Pinpoint the cell where the given text exists, returning its (x, y) midpoint coordinate. 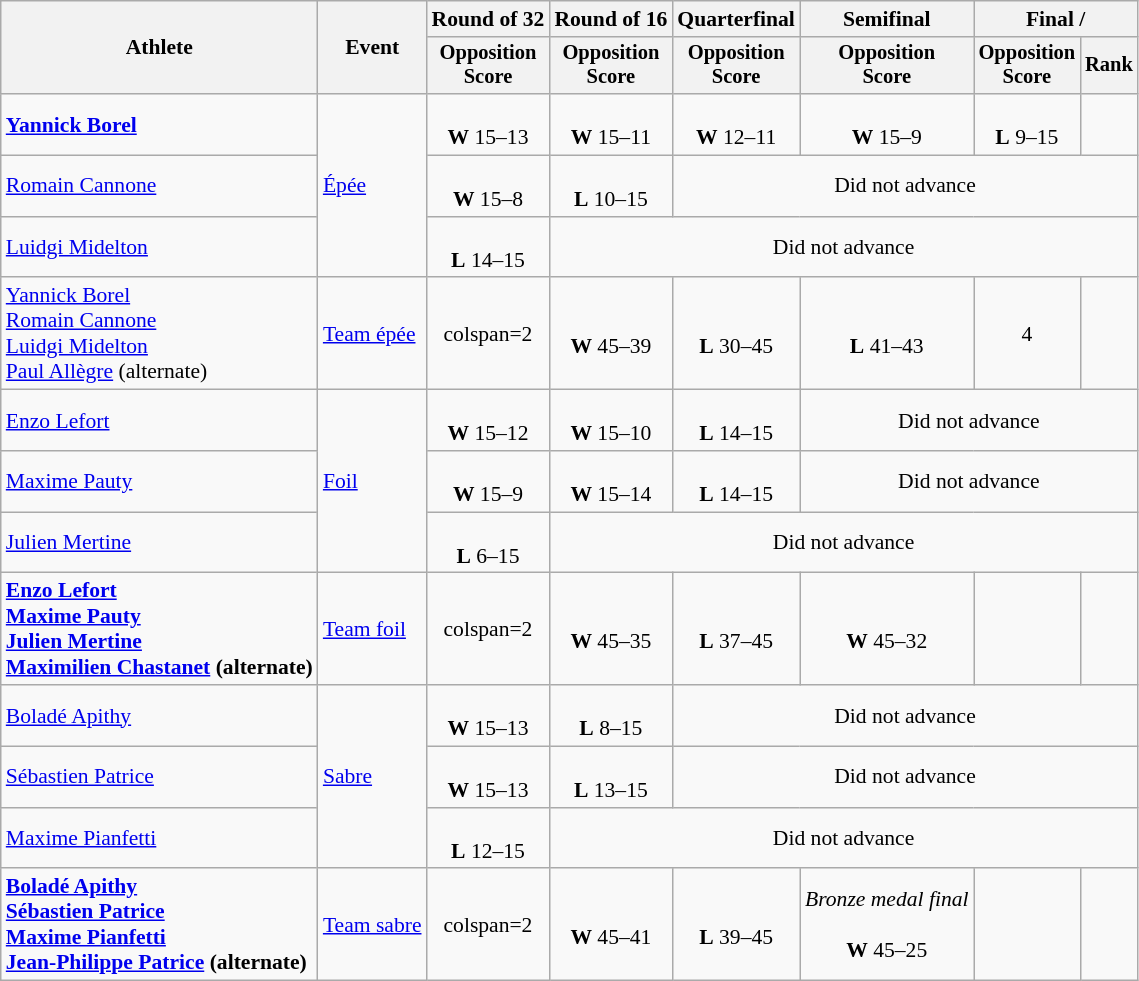
Round of 16 (610, 19)
L 37–45 (736, 629)
L 8–15 (610, 716)
W 45–35 (610, 629)
Bronze medal finalW 45–25 (887, 925)
W 15–11 (610, 124)
L 41–43 (887, 334)
W 15–12 (488, 420)
Boladé ApithySébastien PatriceMaxime PianfettiJean-Philippe Patrice (alternate) (160, 925)
Maxime Pauty (160, 482)
Sabre (372, 776)
Semifinal (887, 19)
W 15–10 (610, 420)
L 30–45 (736, 334)
L 39–45 (736, 925)
L 10–15 (610, 186)
4 (1028, 334)
Sébastien Patrice (160, 778)
W 15–14 (610, 482)
L 12–15 (488, 838)
Athlete (160, 48)
Yannick BorelRomain CannoneLuidgi MideltonPaul Allègre (alternate) (160, 334)
Maxime Pianfetti (160, 838)
Quarterfinal (736, 19)
W 12–11 (736, 124)
Event (372, 48)
Épée (372, 186)
Final / (1056, 19)
W 45–32 (887, 629)
Boladé Apithy (160, 716)
Enzo LefortMaxime PautyJulien MertineMaximilien Chastanet (alternate) (160, 629)
L 6–15 (488, 542)
Foil (372, 482)
Enzo Lefort (160, 420)
W 45–41 (610, 925)
W 45–39 (610, 334)
Romain Cannone (160, 186)
L 9–15 (1028, 124)
Julien Mertine (160, 542)
Rank (1109, 66)
Round of 32 (488, 19)
Team foil (372, 629)
W 15–8 (488, 186)
L 13–15 (610, 778)
Team épée (372, 334)
Team sabre (372, 925)
Yannick Borel (160, 124)
Luidgi Midelton (160, 248)
